Provide the (x, y) coordinate of the cell's center where the given text is located.  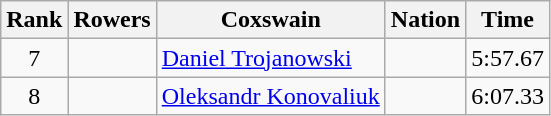
Coxswain (270, 20)
8 (34, 96)
7 (34, 58)
Oleksandr Konovaliuk (270, 96)
Rank (34, 20)
Time (508, 20)
6:07.33 (508, 96)
5:57.67 (508, 58)
Rowers (112, 20)
Nation (425, 20)
Daniel Trojanowski (270, 58)
